Extract the [x, y] coordinate from the center of the cell holding the provided text.  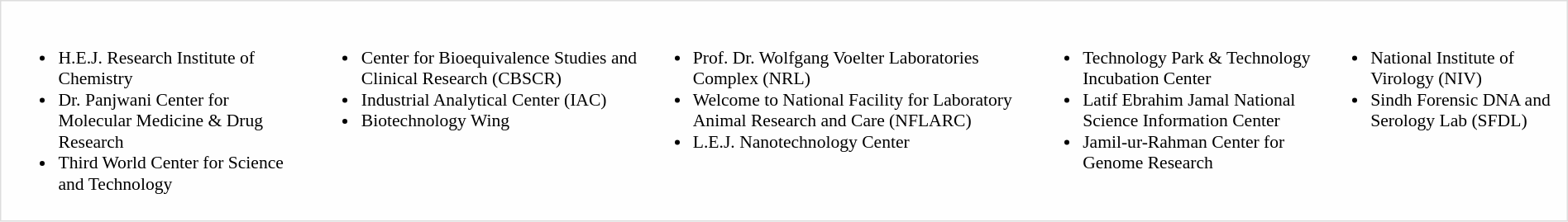
Technology Park & Technology Incubation CenterLatif Ebrahim Jamal National Science Information CenterJamil-ur-Rahman Center for Genome Research [1174, 111]
H.E.J. Research Institute of ChemistryDr. Panjwani Center for Molecular Medicine & Drug ResearchThird World Center for Science and Technology [157, 111]
National Institute of Virology (NIV)Sindh Forensic DNA and Serology Lab (SFDL) [1441, 111]
Center for Bioequivalence Studies and Clinical Research (CBSCR)Industrial Analytical Center (IAC)Biotechnology Wing [475, 111]
